Capture the cell that displays the provided text and extract its (x, y) central coordinate. 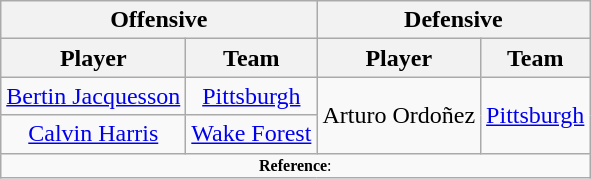
Defensive (454, 20)
Bertin Jacquesson (94, 96)
Calvin Harris (94, 134)
Reference: (296, 165)
Offensive (159, 20)
Arturo Ordoñez (399, 115)
Wake Forest (252, 134)
